Provide the [x, y] coordinate of the cell's center where the given text is located.  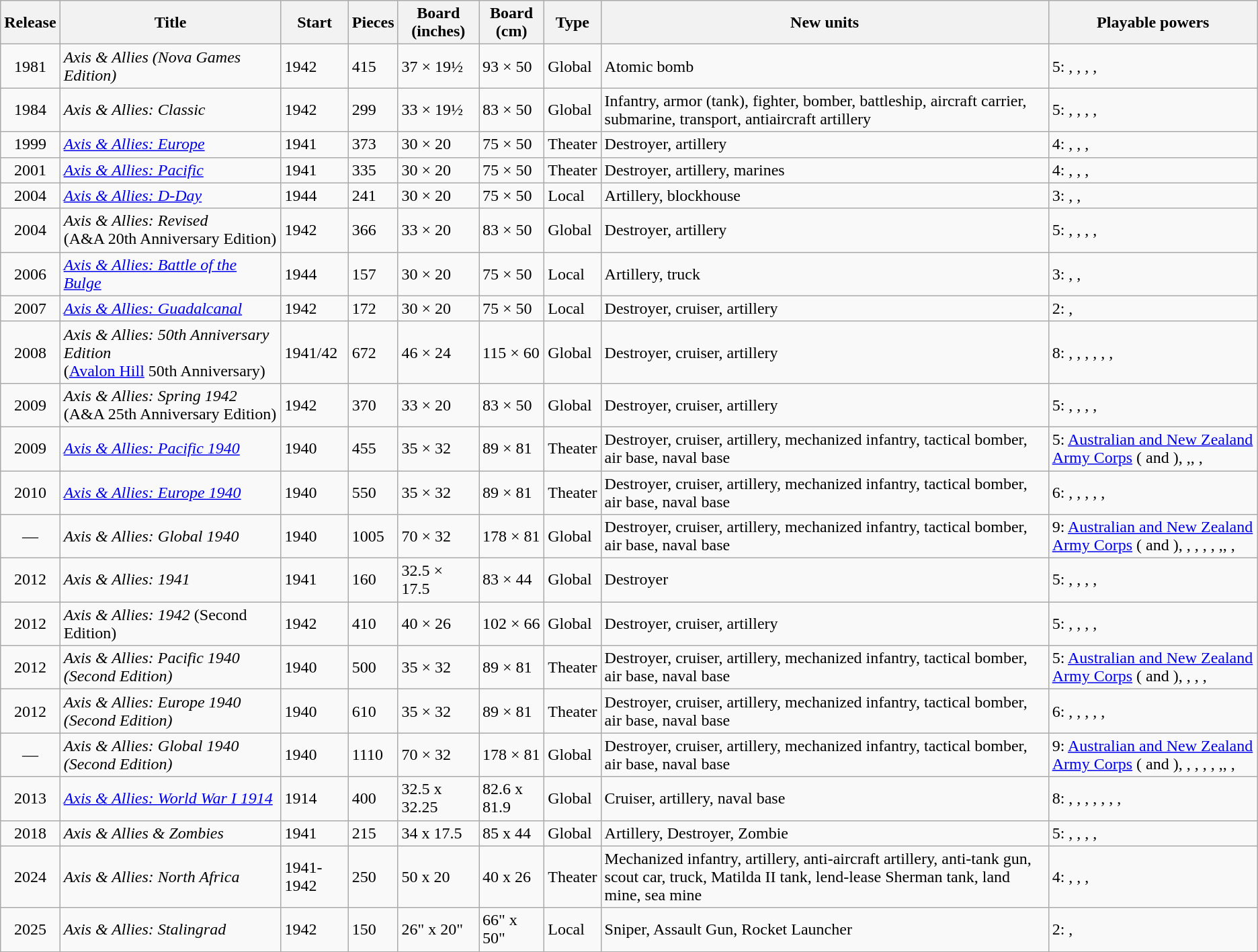
32.5 x 32.25 [438, 798]
Axis & Allies: Pacific [171, 170]
366 [373, 230]
New units [825, 23]
550 [373, 492]
Axis & Allies: Spring 1942 (A&A 25th Anniversary Edition) [171, 404]
66" x 50" [511, 930]
2018 [30, 833]
2007 [30, 308]
Axis & Allies: Europe [171, 144]
335 [373, 170]
250 [373, 877]
Axis & Allies: World War I 1914 [171, 798]
102 × 66 [511, 623]
2001 [30, 170]
Playable powers [1153, 23]
Axis & Allies: Battle of the Bulge [171, 274]
Pieces [373, 23]
Axis & Allies (Nova Games Edition) [171, 66]
Axis & Allies: Guadalcanal [171, 308]
Axis & Allies: Pacific 1940 (Second Edition) [171, 668]
Axis & Allies: Pacific 1940 [171, 449]
Axis & Allies: Europe 1940 [171, 492]
8: , , , , , , [1153, 352]
299 [373, 110]
672 [373, 352]
32.5 × 17.5 [438, 580]
Cruiser, artillery, naval base [825, 798]
82.6 x 81.9 [511, 798]
Artillery, blockhouse [825, 196]
2013 [30, 798]
172 [373, 308]
241 [373, 196]
Axis & Allies: 50th Anniversary Edition (Avalon Hill 50th Anniversary) [171, 352]
Board (cm) [511, 23]
83 × 44 [511, 580]
Axis & Allies: Classic [171, 110]
Axis & Allies: Global 1940 [171, 536]
34 x 17.5 [438, 833]
Axis & Allies: Revised(A&A 20th Anniversary Edition) [171, 230]
1110 [373, 755]
Release [30, 23]
Atomic bomb [825, 66]
2010 [30, 492]
400 [373, 798]
93 × 50 [511, 66]
Axis & Allies & Zombies [171, 833]
115 × 60 [511, 352]
1914 [314, 798]
Title [171, 23]
215 [373, 833]
1984 [30, 110]
Axis & Allies: Global 1940 (Second Edition) [171, 755]
5: Australian and New Zealand Army Corps ( and ), ,, , [1153, 449]
5: Australian and New Zealand Army Corps ( and ), , , , [1153, 668]
37 × 19½ [438, 66]
Axis & Allies: 1942 (Second Edition) [171, 623]
1999 [30, 144]
370 [373, 404]
Axis & Allies: North Africa [171, 877]
373 [373, 144]
150 [373, 930]
500 [373, 668]
Destroyer [825, 580]
Destroyer, artillery, marines [825, 170]
40 × 26 [438, 623]
2024 [30, 877]
Artillery, Destroyer, Zombie [825, 833]
455 [373, 449]
85 x 44 [511, 833]
157 [373, 274]
Artillery, truck [825, 274]
Axis & Allies: Stalingrad [171, 930]
410 [373, 623]
1941/42 [314, 352]
40 x 26 [511, 877]
Axis & Allies: 1941 [171, 580]
33 × 19½ [438, 110]
2025 [30, 930]
Start [314, 23]
2008 [30, 352]
46 × 24 [438, 352]
Axis & Allies: D-Day [171, 196]
1981 [30, 66]
610 [373, 711]
2006 [30, 274]
415 [373, 66]
26" x 20" [438, 930]
8: , , , , , , , [1153, 798]
Axis & Allies: Europe 1940 (Second Edition) [171, 711]
Board (inches) [438, 23]
1005 [373, 536]
160 [373, 580]
1941-1942 [314, 877]
Sniper, Assault Gun, Rocket Launcher [825, 930]
Type [573, 23]
50 x 20 [438, 877]
Infantry, armor (tank), fighter, bomber, battleship, aircraft carrier, submarine, transport, antiaircraft artillery [825, 110]
